Return (X, Y) of the center of cell containing provided text 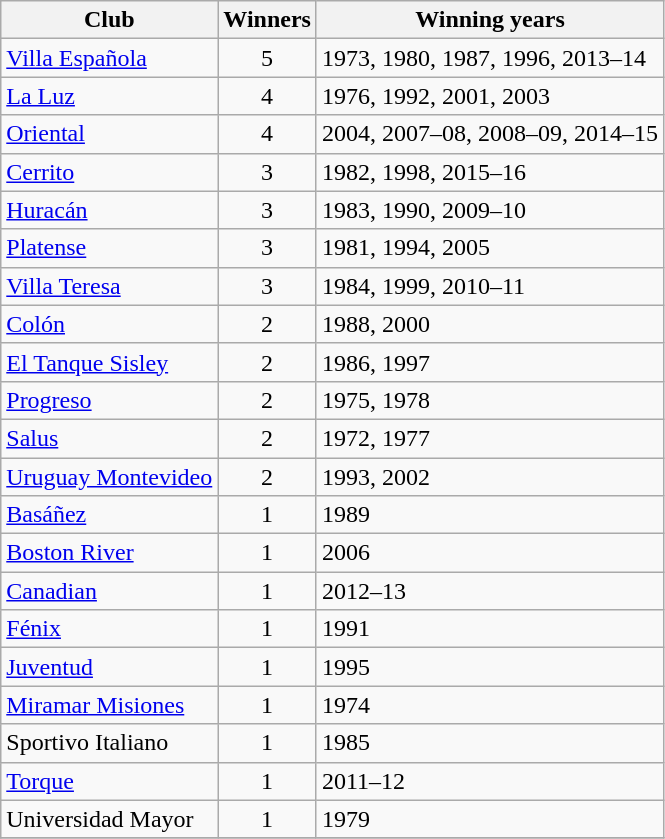
1984, 1999, 2010–11 (490, 286)
1975, 1978 (490, 400)
1983, 1990, 2009–10 (490, 210)
Juventud (110, 667)
2004, 2007–08, 2008–09, 2014–15 (490, 134)
Huracán (110, 210)
1982, 1998, 2015–16 (490, 172)
La Luz (110, 96)
Winning years (490, 20)
Torque (110, 781)
Platense (110, 248)
1979 (490, 819)
Uruguay Montevideo (110, 477)
2011–12 (490, 781)
1974 (490, 705)
Miramar Misiones (110, 705)
Fénix (110, 629)
1988, 2000 (490, 324)
1995 (490, 667)
Sportivo Italiano (110, 743)
Winners (268, 20)
1976, 1992, 2001, 2003 (490, 96)
1972, 1977 (490, 438)
Salus (110, 438)
1981, 1994, 2005 (490, 248)
5 (268, 58)
Villa Teresa (110, 286)
1989 (490, 515)
Universidad Mayor (110, 819)
1993, 2002 (490, 477)
1973, 1980, 1987, 1996, 2013–14 (490, 58)
Oriental (110, 134)
Progreso (110, 400)
1986, 1997 (490, 362)
Colón (110, 324)
2012–13 (490, 591)
Basáñez (110, 515)
1985 (490, 743)
Canadian (110, 591)
Boston River (110, 553)
El Tanque Sisley (110, 362)
1991 (490, 629)
Club (110, 20)
Villa Española (110, 58)
2006 (490, 553)
Cerrito (110, 172)
